Output the (x, y) coordinate of the center of the cell containing the given text.  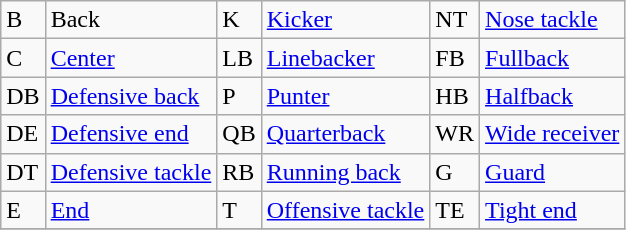
Offensive tackle (346, 210)
Kicker (346, 20)
T (239, 210)
Punter (346, 96)
TE (455, 210)
Running back (346, 172)
Nose tackle (552, 20)
WR (455, 134)
DE (23, 134)
Fullback (552, 58)
DB (23, 96)
Defensive back (131, 96)
End (131, 210)
Defensive end (131, 134)
Wide receiver (552, 134)
Linebacker (346, 58)
Back (131, 20)
K (239, 20)
Tight end (552, 210)
FB (455, 58)
E (23, 210)
RB (239, 172)
QB (239, 134)
Center (131, 58)
P (239, 96)
C (23, 58)
B (23, 20)
Guard (552, 172)
Halfback (552, 96)
Quarterback (346, 134)
HB (455, 96)
LB (239, 58)
G (455, 172)
Defensive tackle (131, 172)
NT (455, 20)
DT (23, 172)
